For the text-containing cell, return its midpoint in [x, y] coordinate format. 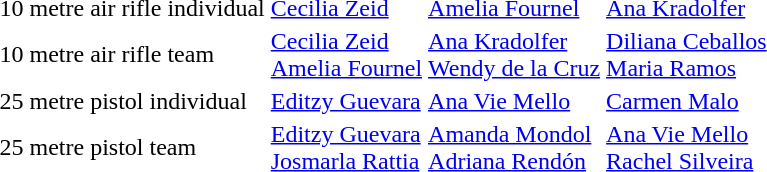
Cecilia Zeid Amelia Fournel [346, 54]
Editzy Guevara [346, 101]
Ana Vie Mello [514, 101]
Ana Kradolfer Wendy de la Cruz [514, 54]
